Pinpoint the cell where the given text exists, returning its [x, y] midpoint coordinate. 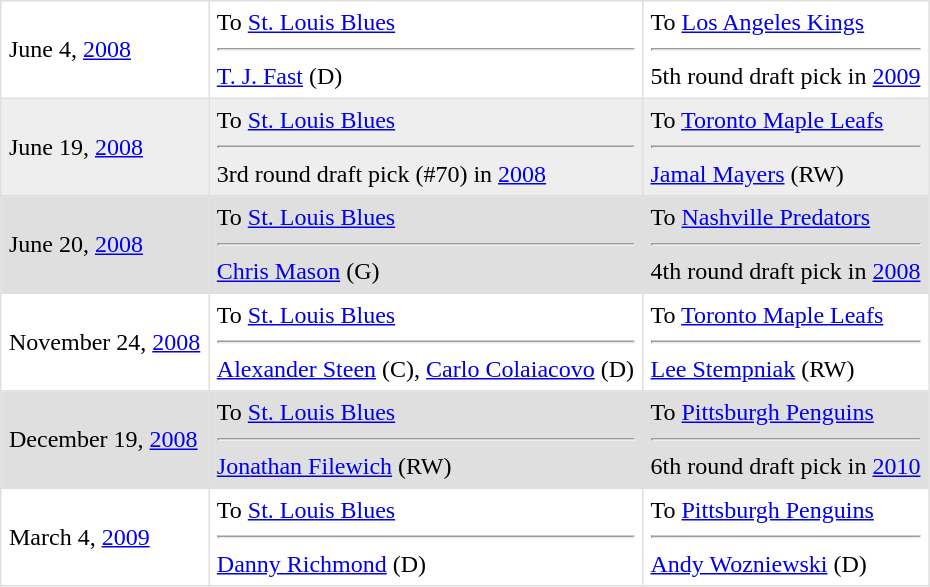
June 4, 2008 [105, 50]
June 20, 2008 [105, 245]
To St. Louis Blues 3rd round draft pick (#70) in 2008 [426, 147]
November 24, 2008 [105, 342]
To Pittsburgh Penguins 6th round draft pick in 2010 [785, 440]
To St. Louis Blues Danny Richmond (D) [426, 537]
December 19, 2008 [105, 440]
To St. Louis Blues Alexander Steen (C), Carlo Colaiacovo (D) [426, 342]
March 4, 2009 [105, 537]
To Los Angeles Kings 5th round draft pick in 2009 [785, 50]
To Toronto Maple Leafs Jamal Mayers (RW) [785, 147]
To St. Louis Blues T. J. Fast (D) [426, 50]
To Pittsburgh Penguins Andy Wozniewski (D) [785, 537]
To St. Louis Blues Chris Mason (G) [426, 245]
To Toronto Maple Leafs Lee Stempniak (RW) [785, 342]
To Nashville Predators 4th round draft pick in 2008 [785, 245]
To St. Louis Blues Jonathan Filewich (RW) [426, 440]
June 19, 2008 [105, 147]
